Detect which cell encompasses the target text, then output its [x, y] center coordinate. 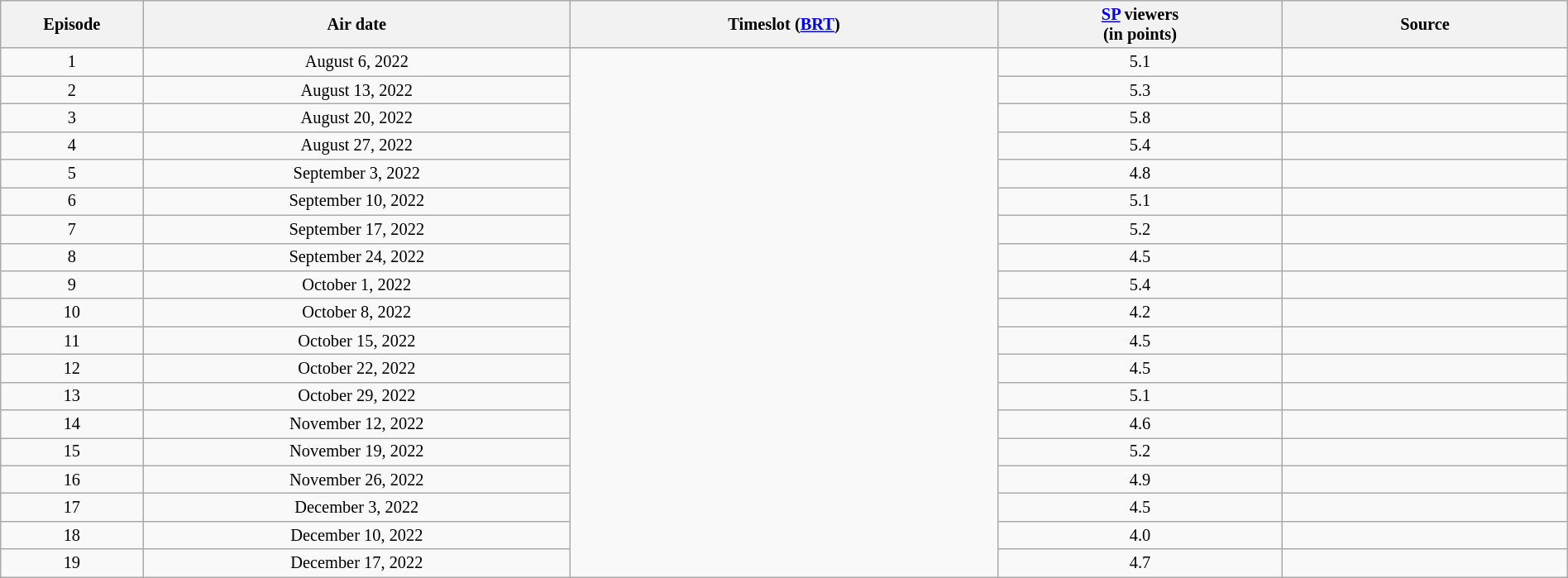
October 1, 2022 [357, 284]
2 [72, 90]
SP viewers(in points) [1140, 24]
14 [72, 424]
3 [72, 117]
5.8 [1140, 117]
18 [72, 535]
8 [72, 257]
August 27, 2022 [357, 146]
5 [72, 174]
Source [1425, 24]
October 22, 2022 [357, 368]
5.3 [1140, 90]
August 13, 2022 [357, 90]
4.7 [1140, 563]
Episode [72, 24]
September 3, 2022 [357, 174]
December 10, 2022 [357, 535]
13 [72, 396]
4.2 [1140, 313]
Air date [357, 24]
October 29, 2022 [357, 396]
October 15, 2022 [357, 341]
17 [72, 507]
11 [72, 341]
12 [72, 368]
November 19, 2022 [357, 451]
4.8 [1140, 174]
December 17, 2022 [357, 563]
November 12, 2022 [357, 424]
7 [72, 229]
August 20, 2022 [357, 117]
9 [72, 284]
1 [72, 62]
4 [72, 146]
4.0 [1140, 535]
4.6 [1140, 424]
19 [72, 563]
November 26, 2022 [357, 480]
October 8, 2022 [357, 313]
September 24, 2022 [357, 257]
August 6, 2022 [357, 62]
December 3, 2022 [357, 507]
Timeslot (BRT) [784, 24]
6 [72, 201]
16 [72, 480]
15 [72, 451]
10 [72, 313]
September 10, 2022 [357, 201]
4.9 [1140, 480]
September 17, 2022 [357, 229]
